Detect which cell encompasses the target text, then output its (X, Y) center coordinate. 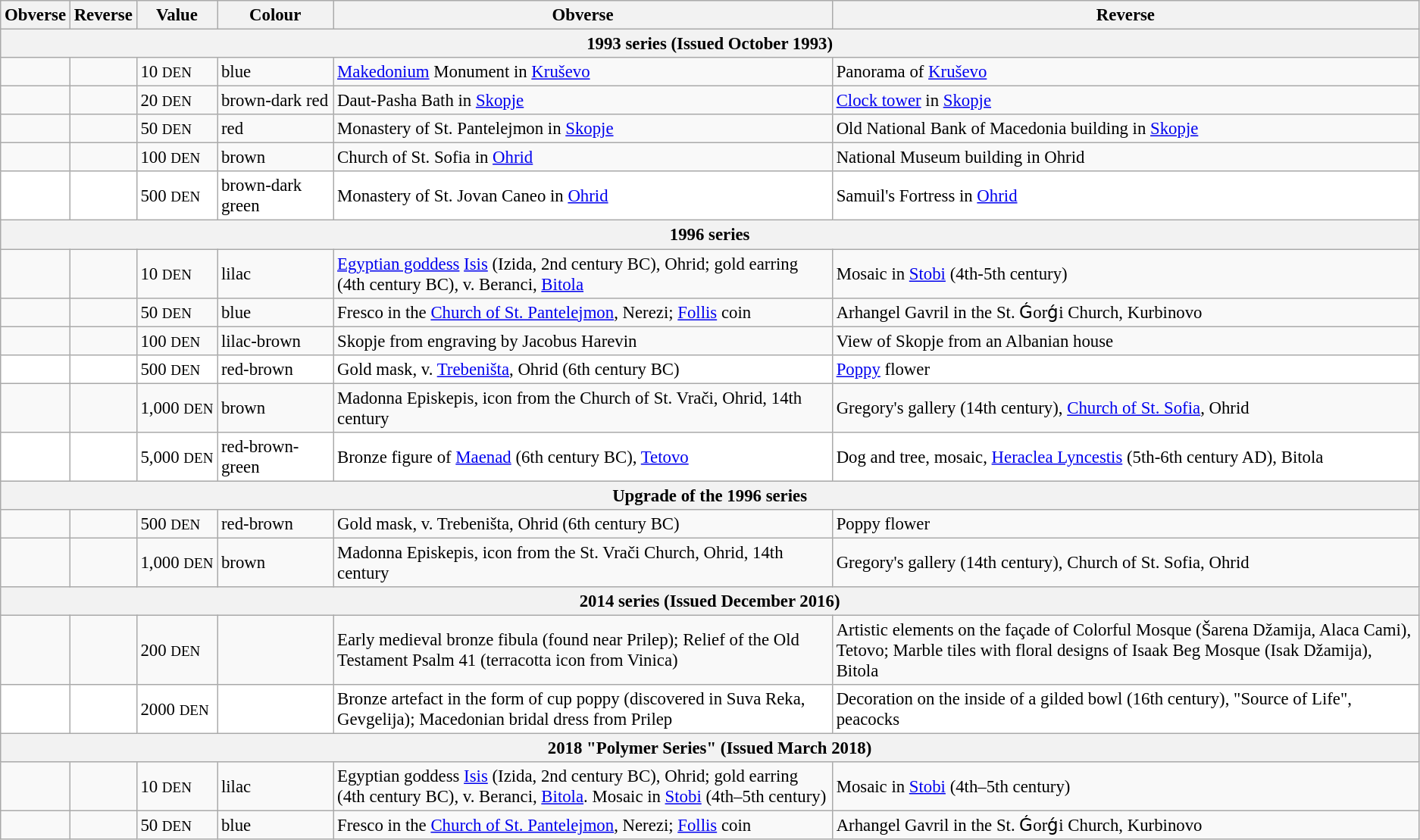
red-brown-green (276, 457)
Makedonium Monument in Kruševo (583, 72)
Mosaic in Stobi (4th–5th century) (1125, 786)
Skopje from engraving by Jacobus Harevin (583, 341)
Daut-Pasha Bath in Skopje (583, 101)
Egyptian goddess Isis (Izida, 2nd century BC), Ohrid; gold earring (4th century BC), v. Beranci, Bitola (583, 274)
1993 series (Issued October 1993) (710, 44)
Bronze figure of Maenad (6th century BC), Tetovo (583, 457)
Panorama of Kruševo (1125, 72)
Old National Bank of Macedonia building in Skopje (1125, 129)
Value (177, 15)
Clock tower in Skopje (1125, 101)
Colour (276, 15)
2014 series (Issued December 2016) (710, 601)
brown-dark red (276, 101)
Egyptian goddess Isis (Izida, 2nd century BC), Ohrid; gold earring (4th century BC), v. Beranci, Bitola. Mosaic in Stobi (4th–5th century) (583, 786)
red (276, 129)
200 DEN (177, 651)
Monastery of St. Pantelejmon in Skopje (583, 129)
Church of St. Sofia in Ohrid (583, 158)
Dog and tree, mosaic, Heraclea Lyncestis (5th-6th century AD), Bitola (1125, 457)
Monastery of St. Jovan Caneo in Ohrid (583, 195)
20 DEN (177, 101)
National Museum building in Ohrid (1125, 158)
1996 series (710, 235)
Mosaic in Stobi (4th-5th century) (1125, 274)
Early medieval bronze fibula (found near Prilep); Relief of the Old Testament Psalm 41 (terracotta icon from Vinica) (583, 651)
Decoration on the inside of a gilded bowl (16th century), "Source of Life", peacocks (1125, 709)
2018 "Polymer Series" (Issued March 2018) (710, 748)
brown-dark green (276, 195)
View of Skopje from an Albanian house (1125, 341)
Samuil's Fortress in Ohrid (1125, 195)
Madonna Episkepis, icon from the Church of St. Vrači, Ohrid, 14th century (583, 408)
Upgrade of the 1996 series (710, 495)
5,000 DEN (177, 457)
Bronze artefact in the form of cup poppy (discovered in Suva Reka, Gevgelija); Macedonian bridal dress from Prilep (583, 709)
lilac-brown (276, 341)
Madonna Episkepis, icon from the St. Vrači Church, Ohrid, 14th century (583, 562)
2000 DEN (177, 709)
